Search for the cell housing the specified text and yield its (X, Y) center coordinate. 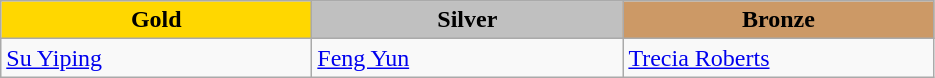
Feng Yun (468, 58)
Trecia Roberts (778, 58)
Gold (156, 20)
Su Yiping (156, 58)
Silver (468, 20)
Bronze (778, 20)
